From the cell containing the given text, extract its center point as (x, y) coordinate. 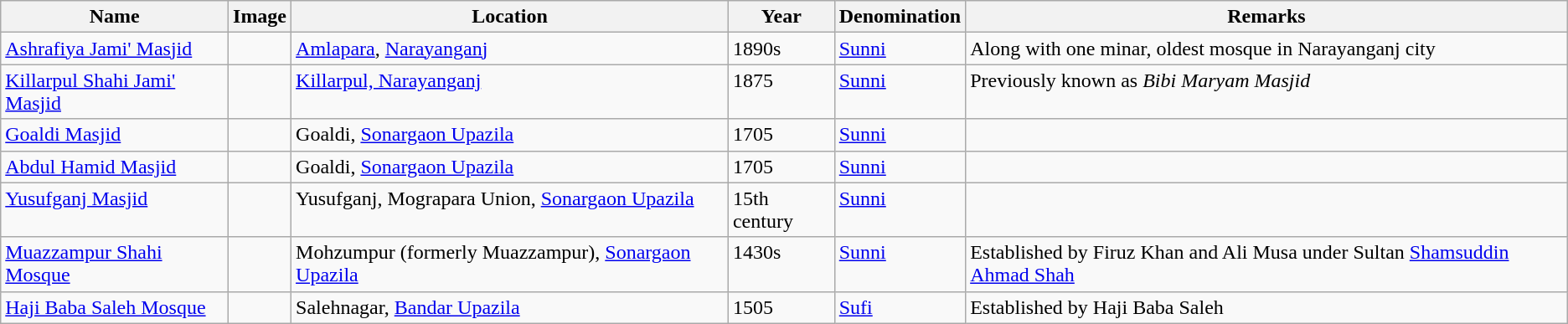
Yusufganj, Mograpara Union, Sonargaon Upazila (510, 209)
Ashrafiya Jami' Masjid (115, 49)
Goaldi Masjid (115, 135)
Location (510, 17)
Along with one minar, oldest mosque in Narayanganj city (1266, 49)
Previously known as Bibi Maryam Masjid (1266, 92)
Established by Haji Baba Saleh (1266, 307)
1505 (781, 307)
Killarpul, Narayanganj (510, 92)
Yusufganj Masjid (115, 209)
15th century (781, 209)
Established by Firuz Khan and Ali Musa under Sultan Shamsuddin Ahmad Shah (1266, 265)
Muazzampur Shahi Mosque (115, 265)
Denomination (900, 17)
Year (781, 17)
1875 (781, 92)
1890s (781, 49)
Image (260, 17)
Remarks (1266, 17)
Mohzumpur (formerly Muazzampur), Sonargaon Upazila (510, 265)
Abdul Hamid Masjid (115, 167)
Name (115, 17)
Amlapara, Narayanganj (510, 49)
Salehnagar, Bandar Upazila (510, 307)
1430s (781, 265)
Haji Baba Saleh Mosque (115, 307)
Killarpul Shahi Jami' Masjid (115, 92)
Sufi (900, 307)
